Pinpoint the cell where the given text exists, returning its [x, y] midpoint coordinate. 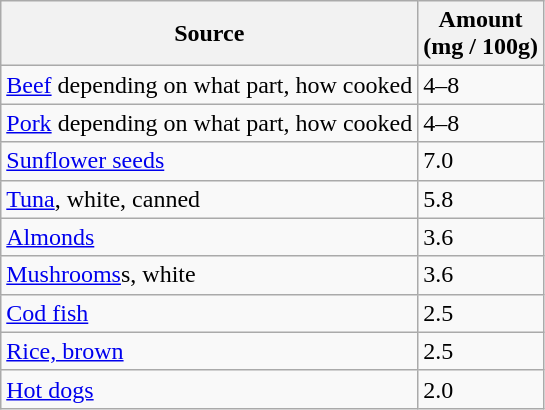
Hot dogs [210, 389]
Rice, brown [210, 351]
Almonds [210, 237]
Cod fish [210, 313]
Pork depending on what part, how cooked [210, 123]
Beef depending on what part, how cooked [210, 85]
2.0 [481, 389]
7.0 [481, 161]
Tuna, white, canned [210, 199]
Amount (mg / 100g) [481, 34]
5.8 [481, 199]
Sunflower seeds [210, 161]
Source [210, 34]
Mushroomss, white [210, 275]
